Determine the (x, y) coordinate at the center of the cell enclosing the given text.  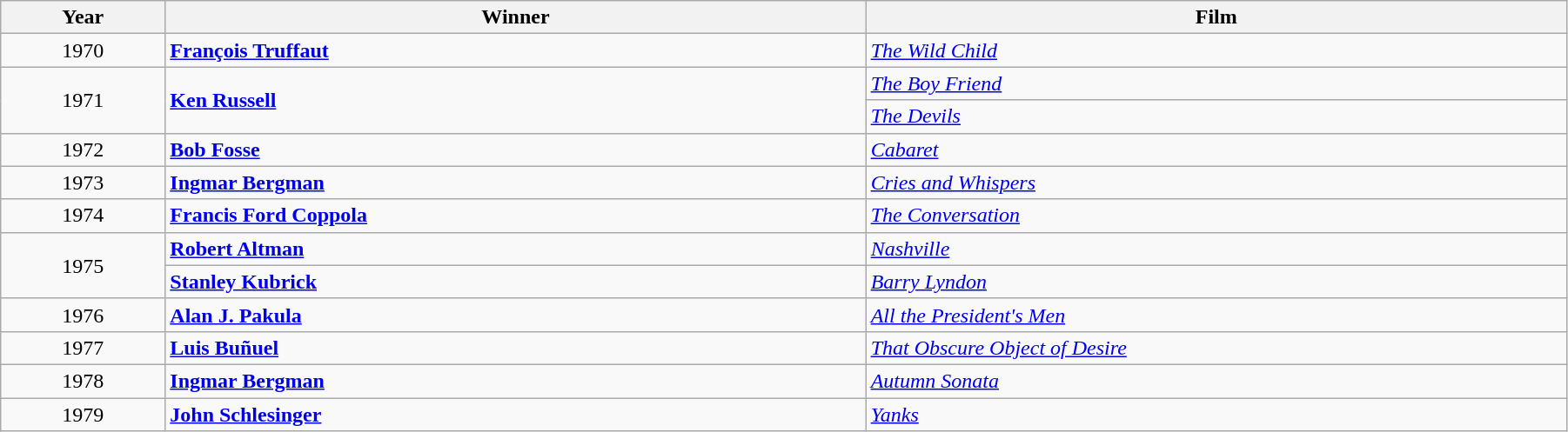
1975 (84, 265)
Robert Altman (515, 249)
Winner (515, 17)
Luis Buñuel (515, 348)
Nashville (1216, 249)
Bob Fosse (515, 150)
Autumn Sonata (1216, 381)
That Obscure Object of Desire (1216, 348)
1973 (84, 183)
1971 (84, 100)
Cries and Whispers (1216, 183)
Film (1216, 17)
1970 (84, 50)
1974 (84, 216)
The Conversation (1216, 216)
Ken Russell (515, 100)
François Truffaut (515, 50)
1972 (84, 150)
1979 (84, 415)
Alan J. Pakula (515, 315)
1977 (84, 348)
Francis Ford Coppola (515, 216)
Yanks (1216, 415)
The Devils (1216, 116)
John Schlesinger (515, 415)
All the President's Men (1216, 315)
1976 (84, 315)
Cabaret (1216, 150)
Barry Lyndon (1216, 282)
The Wild Child (1216, 50)
1978 (84, 381)
The Boy Friend (1216, 83)
Year (84, 17)
Stanley Kubrick (515, 282)
